Detect which cell encompasses the target text, then output its [x, y] center coordinate. 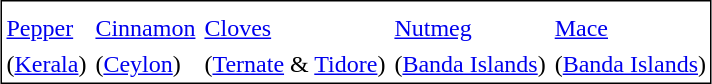
Cloves [295, 28]
(Kerala) [46, 64]
Nutmeg [470, 28]
Cinnamon [146, 28]
(Ceylon) [146, 64]
Pepper [46, 28]
Mace [630, 28]
(Ternate & Tidore) [295, 64]
